Locate the cell with the specified text and output its [x, y] center coordinate. 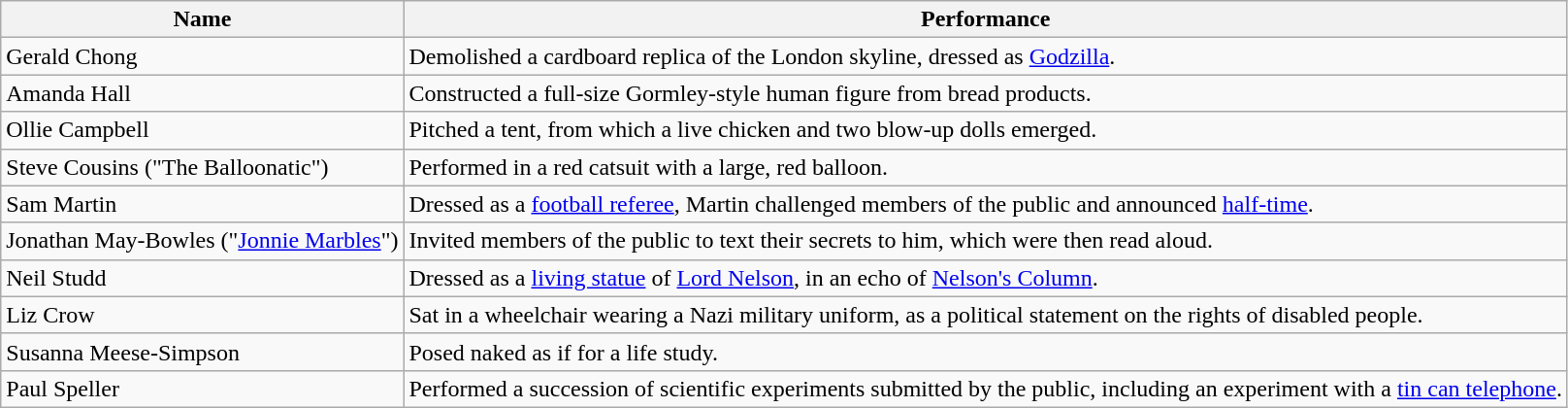
Dressed as a living statue of Lord Nelson, in an echo of Nelson's Column. [986, 278]
Paul Speller [202, 389]
Sam Martin [202, 204]
Steve Cousins ("The Balloonatic") [202, 167]
Constructed a full-size Gormley-style human figure from bread products. [986, 93]
Ollie Campbell [202, 130]
Performed in a red catsuit with a large, red balloon. [986, 167]
Susanna Meese-Simpson [202, 352]
Dressed as a football referee, Martin challenged members of the public and announced half-time. [986, 204]
Jonathan May-Bowles ("Jonnie Marbles") [202, 241]
Pitched a tent, from which a live chicken and two blow-up dolls emerged. [986, 130]
Posed naked as if for a life study. [986, 352]
Name [202, 19]
Invited members of the public to text their secrets to him, which were then read aloud. [986, 241]
Gerald Chong [202, 56]
Amanda Hall [202, 93]
Sat in a wheelchair wearing a Nazi military uniform, as a political statement on the rights of disabled people. [986, 315]
Liz Crow [202, 315]
Performance [986, 19]
Demolished a cardboard replica of the London skyline, dressed as Godzilla. [986, 56]
Neil Studd [202, 278]
Performed a succession of scientific experiments submitted by the public, including an experiment with a tin can telephone. [986, 389]
